Extract the (x, y) coordinate from the center of the cell holding the provided text.  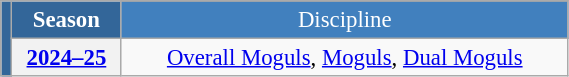
Discipline (344, 20)
2024–25 (66, 58)
Season (66, 20)
Overall Moguls, Moguls, Dual Moguls (344, 58)
